Locate the cell with the specified text and output its (x, y) center coordinate. 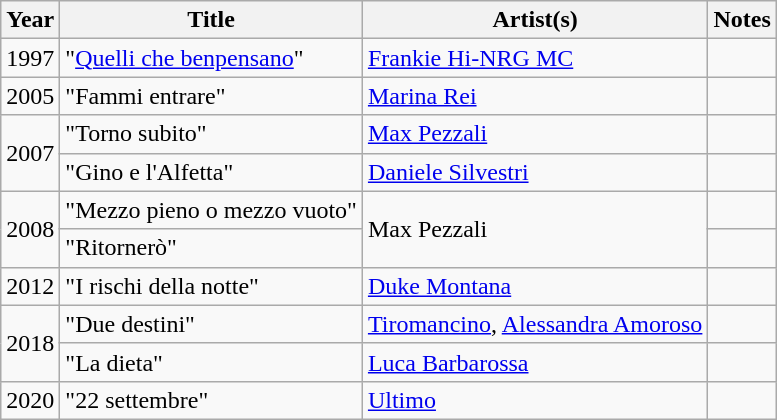
Ultimo (535, 400)
Marina Rei (535, 96)
Title (212, 20)
1997 (30, 58)
Notes (742, 20)
Luca Barbarossa (535, 362)
Daniele Silvestri (535, 172)
2020 (30, 400)
2008 (30, 229)
"Quelli che benpensano" (212, 58)
"Ritornerò" (212, 248)
Year (30, 20)
Frankie Hi-NRG MC (535, 58)
"Gino e l'Alfetta" (212, 172)
"22 settembre" (212, 400)
Duke Montana (535, 286)
2018 (30, 343)
"La dieta" (212, 362)
2012 (30, 286)
"Mezzo pieno o mezzo vuoto" (212, 210)
2007 (30, 153)
Artist(s) (535, 20)
"Torno subito" (212, 134)
2005 (30, 96)
Tiromancino, Alessandra Amoroso (535, 324)
"Fammi entrare" (212, 96)
"I rischi della notte" (212, 286)
"Due destini" (212, 324)
